Scan for the cell matching the given text and deliver its [X, Y] coordinate at center. 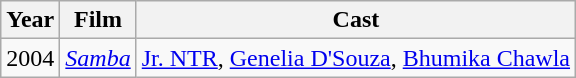
Jr. NTR, Genelia D'Souza, Bhumika Chawla [356, 58]
2004 [30, 58]
Samba [98, 58]
Cast [356, 20]
Year [30, 20]
Film [98, 20]
